Capture the cell that displays the provided text and extract its [X, Y] central coordinate. 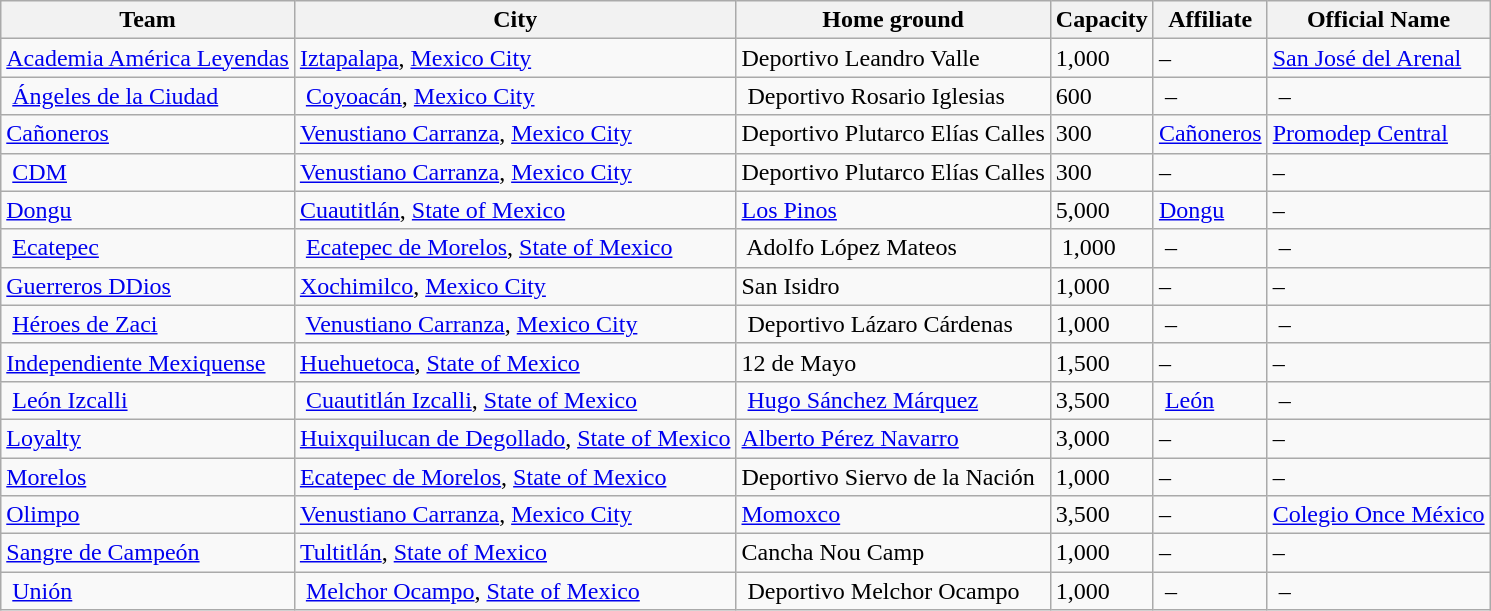
600 [1102, 96]
5,000 [1102, 210]
Alberto Pérez Navarro [893, 438]
Olimpo [148, 515]
Huehuetoca, State of Mexico [515, 362]
San Isidro [893, 286]
León Izcalli [148, 400]
1,500 [1102, 362]
Loyalty [148, 438]
Tultitlán, State of Mexico [515, 553]
3,000 [1102, 438]
Promodep Central [1378, 134]
Sangre de Campeón [148, 553]
CDM [148, 172]
Momoxco [893, 515]
Team [148, 20]
Hugo Sánchez Márquez [893, 400]
Capacity [1102, 20]
Deportivo Rosario Iglesias [893, 96]
Los Pinos [893, 210]
Guerreros DDios [148, 286]
Ecatepec [148, 248]
Adolfo López Mateos [893, 248]
Academia América Leyendas [148, 58]
Unión [148, 591]
Official Name [1378, 20]
Cancha Nou Camp [893, 553]
City [515, 20]
Huixquilucan de Degollado, State of Mexico [515, 438]
Cuautitlán Izcalli, State of Mexico [515, 400]
Colegio Once México [1378, 515]
Deportivo Siervo de la Nación [893, 477]
León [1210, 400]
Héroes de Zaci [148, 324]
Deportivo Lázaro Cárdenas [893, 324]
Ángeles de la Ciudad [148, 96]
Affiliate [1210, 20]
Deportivo Melchor Ocampo [893, 591]
Deportivo Leandro Valle [893, 58]
Cuautitlán, State of Mexico [515, 210]
12 de Mayo [893, 362]
Iztapalapa, Mexico City [515, 58]
Home ground [893, 20]
Melchor Ocampo, State of Mexico [515, 591]
San José del Arenal [1378, 58]
Coyoacán, Mexico City [515, 96]
Morelos [148, 477]
Xochimilco, Mexico City [515, 286]
Independiente Mexiquense [148, 362]
